Find where the given text appears and provide that cell's center as [X, Y] coordinate. 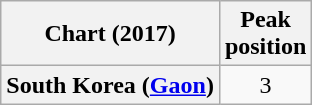
Chart (2017) [110, 34]
Peakposition [265, 34]
South Korea (Gaon) [110, 85]
3 [265, 85]
